Determine the (x, y) coordinate at the center of the cell enclosing the given text.  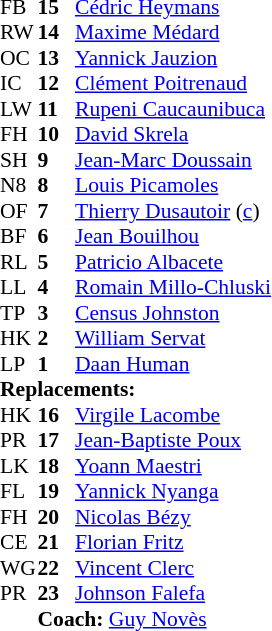
Daan Human (173, 364)
David Skrela (173, 135)
10 (57, 135)
LK (19, 466)
LP (19, 364)
Yannick Jauzion (173, 58)
Rupeni Caucaunibuca (173, 109)
18 (57, 466)
17 (57, 441)
Florian Fritz (173, 543)
Census Johnston (173, 313)
8 (57, 185)
Jean-Marc Doussain (173, 160)
TP (19, 313)
OC (19, 58)
Jean-Baptiste Poux (173, 441)
21 (57, 543)
4 (57, 287)
6 (57, 237)
Thierry Dusautoir (c) (173, 211)
7 (57, 211)
RL (19, 262)
1 (57, 364)
Johnson Falefa (173, 593)
9 (57, 160)
IC (19, 83)
LL (19, 287)
20 (57, 517)
14 (57, 33)
William Servat (173, 339)
N8 (19, 185)
Louis Picamoles (173, 185)
12 (57, 83)
Vincent Clerc (173, 568)
Yannick Nyanga (173, 491)
OF (19, 211)
13 (57, 58)
23 (57, 593)
Maxime Médard (173, 33)
Patricio Albacete (173, 262)
SH (19, 160)
22 (57, 568)
Replacements: (136, 389)
Yoann Maestri (173, 466)
11 (57, 109)
FL (19, 491)
Jean Bouilhou (173, 237)
WG (19, 568)
Clément Poitrenaud (173, 83)
BF (19, 237)
16 (57, 415)
5 (57, 262)
2 (57, 339)
CE (19, 543)
Virgile Lacombe (173, 415)
RW (19, 33)
LW (19, 109)
19 (57, 491)
3 (57, 313)
Nicolas Bézy (173, 517)
Romain Millo-Chluski (173, 287)
